For the text-containing cell, return its midpoint in (x, y) coordinate format. 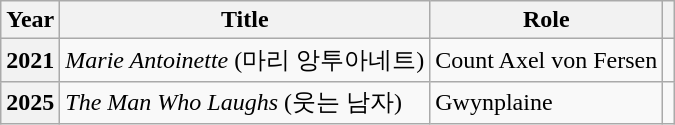
Year (30, 20)
Title (245, 20)
Count Axel von Fersen (546, 60)
2025 (30, 102)
Gwynplaine (546, 102)
Marie Antoinette (마리 앙투아네트) (245, 60)
Role (546, 20)
2021 (30, 60)
The Man Who Laughs (웃는 남자) (245, 102)
